Output the [X, Y] coordinate of the center of the cell containing the given text.  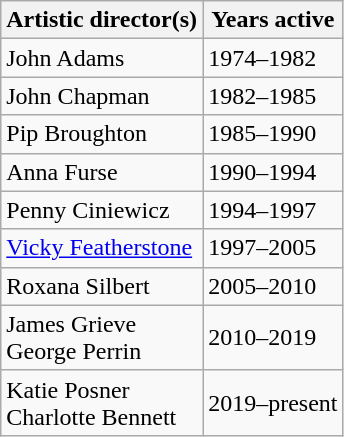
Roxana Silbert [102, 286]
1985–1990 [273, 134]
Artistic director(s) [102, 20]
Vicky Featherstone [102, 248]
1990–1994 [273, 172]
1974–1982 [273, 58]
2019–present [273, 402]
John Chapman [102, 96]
Pip Broughton [102, 134]
1994–1997 [273, 210]
2010–2019 [273, 338]
1982–1985 [273, 96]
Penny Ciniewicz [102, 210]
John Adams [102, 58]
1997–2005 [273, 248]
Katie PosnerCharlotte Bennett [102, 402]
Anna Furse [102, 172]
2005–2010 [273, 286]
James GrieveGeorge Perrin [102, 338]
Years active [273, 20]
